Locate the cell with the specified text and output its [x, y] center coordinate. 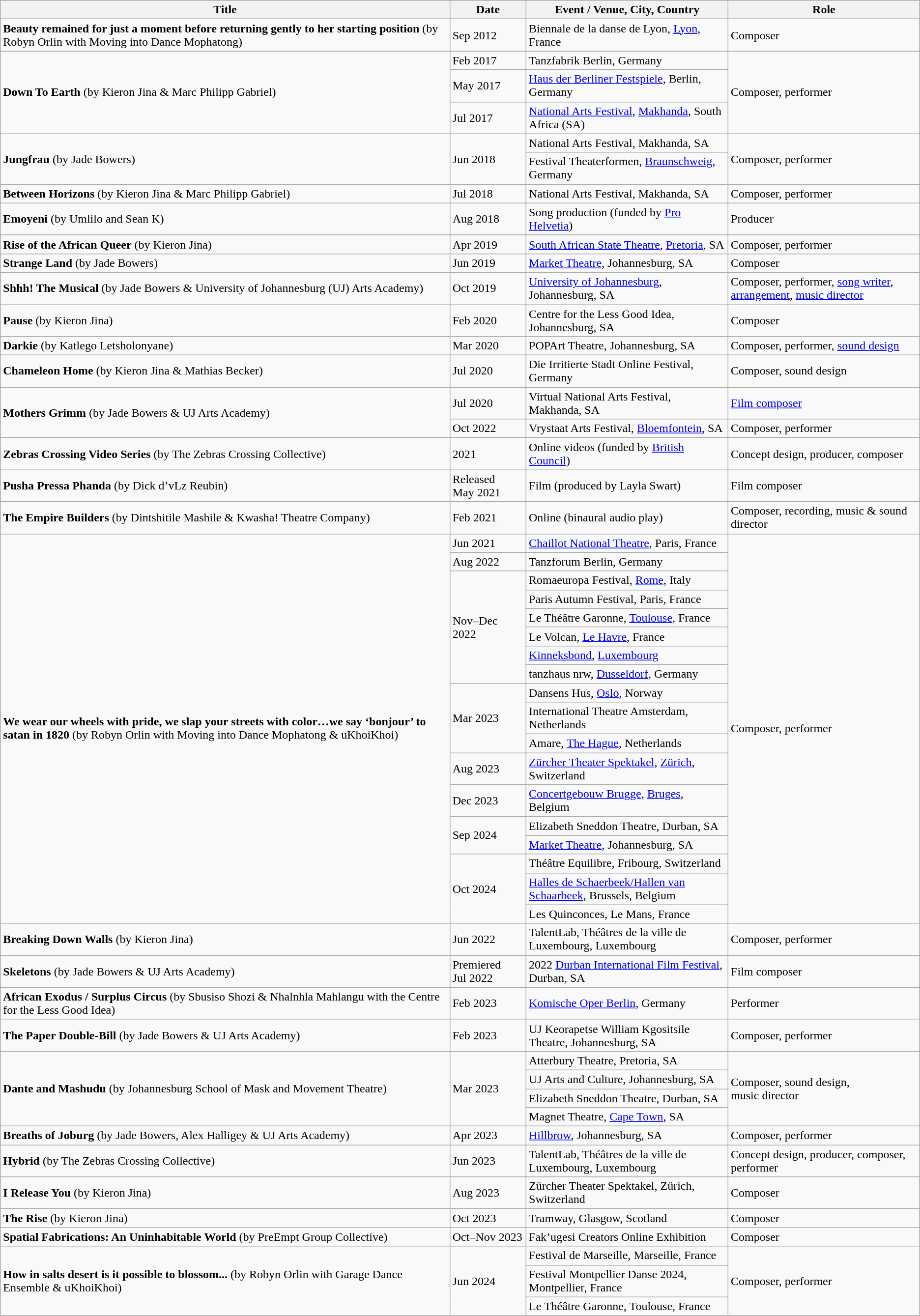
Halles de Schaerbeek/Hallen van Schaarbeek, Brussels, Belgium [627, 888]
Producer [824, 219]
Festival Theaterformen, Braunschweig, Germany [627, 168]
Pusha Pressa Phanda (by Dick d’vLz Reubin) [225, 486]
Composer, performer, sound design [824, 346]
Fak’ugesi Creators Online Exhibition [627, 1237]
Biennale de la danse de Lyon, Lyon, France [627, 35]
Dante and Mashudu (by Johannesburg School of Mask and Movement Theatre) [225, 1088]
Oct 2024 [488, 888]
Aug 2022 [488, 562]
Oct 2019 [488, 288]
Die Irritierte Stadt Online Festival, Germany [627, 372]
Performer [824, 1003]
Jun 2024 [488, 1281]
Role [824, 10]
Aug 2018 [488, 219]
Hybrid (by The Zebras Crossing Collective) [225, 1161]
Composer, sound design [824, 372]
Skeletons (by Jade Bowers & UJ Arts Academy) [225, 971]
Breaking Down Walls (by Kieron Jina) [225, 940]
Mar 2020 [488, 346]
Magnet Theatre, Cape Town, SA [627, 1117]
Atterbury Theatre, Pretoria, SA [627, 1060]
Online videos (funded by British Council) [627, 454]
Jun 2019 [488, 263]
Oct 2023 [488, 1218]
Chameleon Home (by Kieron Jina & Mathias Becker) [225, 372]
Feb 2021 [488, 518]
Down To Earth (by Kieron Jina & Marc Philipp Gabriel) [225, 92]
Les Quinconces, Le Mans, France [627, 914]
Concept design, producer, composer [824, 454]
Tanzforum Berlin, Germany [627, 562]
International Theatre Amsterdam, Netherlands [627, 718]
tanzhaus nrw, Dusseldorf, Germany [627, 674]
POPArt Theatre, Johannesburg, SA [627, 346]
Title [225, 10]
Beauty remained for just a moment before returning gently to her starting position (by Robyn Orlin with Moving into Dance Mophatong) [225, 35]
Breaths of Joburg (by Jade Bowers, Alex Halligey & UJ Arts Academy) [225, 1136]
Amare, The Hague, Netherlands [627, 744]
Festival Montpellier Danse 2024, Montpellier, France [627, 1281]
Event / Venue, City, Country [627, 10]
Paris Autumn Festival, Paris, France [627, 599]
Online (binaural audio play) [627, 518]
Strange Land (by Jade Bowers) [225, 263]
Mothers Grimm (by Jade Bowers & UJ Arts Academy) [225, 413]
South African State Theatre, Pretoria, SA [627, 244]
Oct 2022 [488, 429]
National Arts Festival, Makhanda, South Africa (SA) [627, 118]
The Paper Double-Bill (by Jade Bowers & UJ Arts Academy) [225, 1035]
Concept design, producer, composer, performer [824, 1161]
Sep 2012 [488, 35]
Jun 2018 [488, 159]
Haus der Berliner Festspiele, Berlin, Germany [627, 86]
Kinneksbond, Luxembourg [627, 655]
Feb 2020 [488, 320]
African Exodus / Surplus Circus (by Sbusiso Shozi & Nhalnhla Mahlangu with the Centre for the Less Good Idea) [225, 1003]
Chaillot National Theatre, Paris, France [627, 543]
Oct–Nov 2023 [488, 1237]
Spatial Fabrications: An Uninhabitable World (by PreEmpt Group Collective) [225, 1237]
I Release You (by Kieron Jina) [225, 1193]
UJ Keorapetse William Kgositsile Theatre, Johannesburg, SA [627, 1035]
Dec 2023 [488, 801]
Concertgebouw Brugge, Bruges, Belgium [627, 801]
2022 Durban International Film Festival, Durban, SA [627, 971]
Komische Oper Berlin, Germany [627, 1003]
How in salts desert is it possible to blossom... (by Robyn Orlin with Garage Dance Ensemble & uKhoiKhoi) [225, 1281]
Jul 2017 [488, 118]
Apr 2019 [488, 244]
Nov–Dec 2022 [488, 627]
Jun 2022 [488, 940]
Hillbrow, Johannesburg, SA [627, 1136]
Feb 2017 [488, 60]
Premiered Jul 2022 [488, 971]
Jul 2018 [488, 194]
Jungfrau (by Jade Bowers) [225, 159]
Rise of the African Queer (by Kieron Jina) [225, 244]
The Rise (by Kieron Jina) [225, 1218]
Jun 2021 [488, 543]
Centre for the Less Good Idea, Johannesburg, SA [627, 320]
Song production (funded by Pro Helvetia) [627, 219]
Tanzfabrik Berlin, Germany [627, 60]
Virtual National Arts Festival, Makhanda, SA [627, 403]
2021 [488, 454]
May 2017 [488, 86]
Apr 2023 [488, 1136]
Vrystaat Arts Festival, Bloemfontein, SA [627, 429]
Between Horizons (by Kieron Jina & Marc Philipp Gabriel) [225, 194]
Darkie (by Katlego Letsholonyane) [225, 346]
Released May 2021 [488, 486]
Zebras Crossing Video Series (by The Zebras Crossing Collective) [225, 454]
Composer, recording, music & sound director [824, 518]
Emoyeni (by Umlilo and Sean K) [225, 219]
Composer, performer, song writer, arrangement, music director [824, 288]
Film (produced by Layla Swart) [627, 486]
UJ Arts and Culture, Johannesburg, SA [627, 1079]
University of Johannesburg, Johannesburg, SA [627, 288]
Théâtre Equilibre, Fribourg, Switzerland [627, 863]
Dansens Hus, Oslo, Norway [627, 692]
Pause (by Kieron Jina) [225, 320]
Tramway, Glasgow, Scotland [627, 1218]
Jun 2023 [488, 1161]
Composer, sound design, music director [824, 1088]
Sep 2024 [488, 835]
Shhh! The Musical (by Jade Bowers & University of Johannesburg (UJ) Arts Academy) [225, 288]
Festival de Marseille, Marseille, France [627, 1256]
Le Volcan, Le Havre, France [627, 636]
Romaeuropa Festival, Rome, Italy [627, 580]
Date [488, 10]
The Empire Builders (by Dintshitile Mashile & Kwasha! Theatre Company) [225, 518]
